Pinpoint the cell where the given text exists, returning its (x, y) midpoint coordinate. 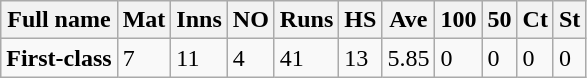
Ct (535, 20)
First-class (59, 58)
Inns (199, 20)
St (569, 20)
Runs (306, 20)
Ave (408, 20)
41 (306, 58)
7 (144, 58)
11 (199, 58)
NO (250, 20)
Mat (144, 20)
5.85 (408, 58)
Full name (59, 20)
HS (360, 20)
4 (250, 58)
100 (458, 20)
50 (500, 20)
13 (360, 58)
